Locate the cell with the specified text and output its [x, y] center coordinate. 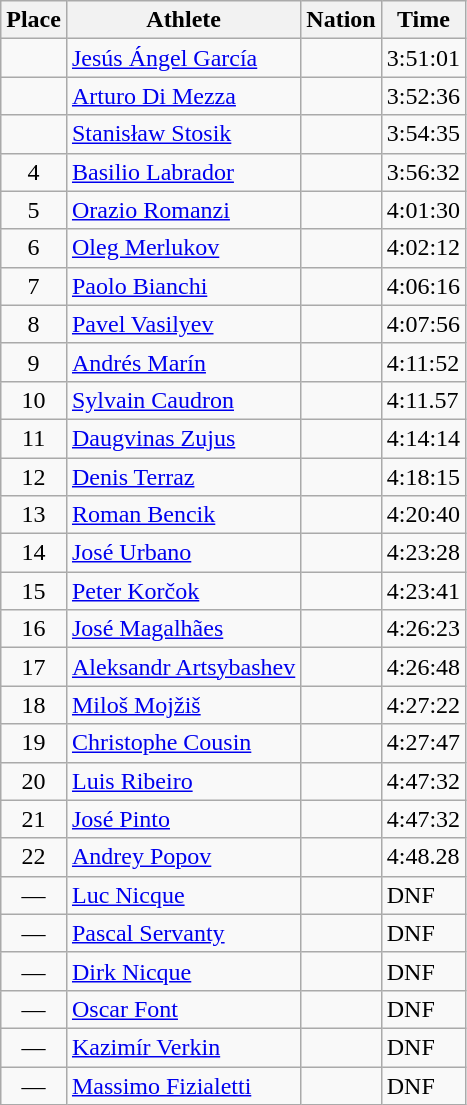
4:11.57 [423, 400]
16 [34, 629]
22 [34, 857]
Daugvinas Zujus [183, 438]
Andrés Marín [183, 362]
4:27:22 [423, 705]
Roman Bencik [183, 515]
21 [34, 819]
4:26:23 [423, 629]
4:14:14 [423, 438]
4:02:12 [423, 248]
Luc Nicque [183, 895]
Athlete [183, 20]
4:07:56 [423, 324]
José Magalhães [183, 629]
Andrey Popov [183, 857]
Aleksandr Artsybashev [183, 667]
Oscar Font [183, 1009]
4:27:47 [423, 743]
Nation [341, 20]
18 [34, 705]
Peter Korčok [183, 591]
Time [423, 20]
3:51:01 [423, 58]
Dirk Nicque [183, 971]
Basilio Labrador [183, 172]
7 [34, 286]
20 [34, 781]
4 [34, 172]
14 [34, 553]
12 [34, 477]
10 [34, 400]
Oleg Merlukov [183, 248]
4:23:41 [423, 591]
Pavel Vasilyev [183, 324]
Luis Ribeiro [183, 781]
3:52:36 [423, 96]
13 [34, 515]
11 [34, 438]
5 [34, 210]
4:20:40 [423, 515]
Arturo Di Mezza [183, 96]
4:18:15 [423, 477]
Massimo Fizialetti [183, 1085]
Stanisław Stosik [183, 134]
17 [34, 667]
3:54:35 [423, 134]
Denis Terraz [183, 477]
4:26:48 [423, 667]
15 [34, 591]
Miloš Mojžiš [183, 705]
4:23:28 [423, 553]
Sylvain Caudron [183, 400]
Christophe Cousin [183, 743]
Paolo Bianchi [183, 286]
José Urbano [183, 553]
4:01:30 [423, 210]
Pascal Servanty [183, 933]
Jesús Ángel García [183, 58]
8 [34, 324]
4:11:52 [423, 362]
4:06:16 [423, 286]
José Pinto [183, 819]
Kazimír Verkin [183, 1047]
Orazio Romanzi [183, 210]
19 [34, 743]
4:48.28 [423, 857]
9 [34, 362]
Place [34, 20]
3:56:32 [423, 172]
6 [34, 248]
